Scan for the cell matching the given text and deliver its (x, y) coordinate at center. 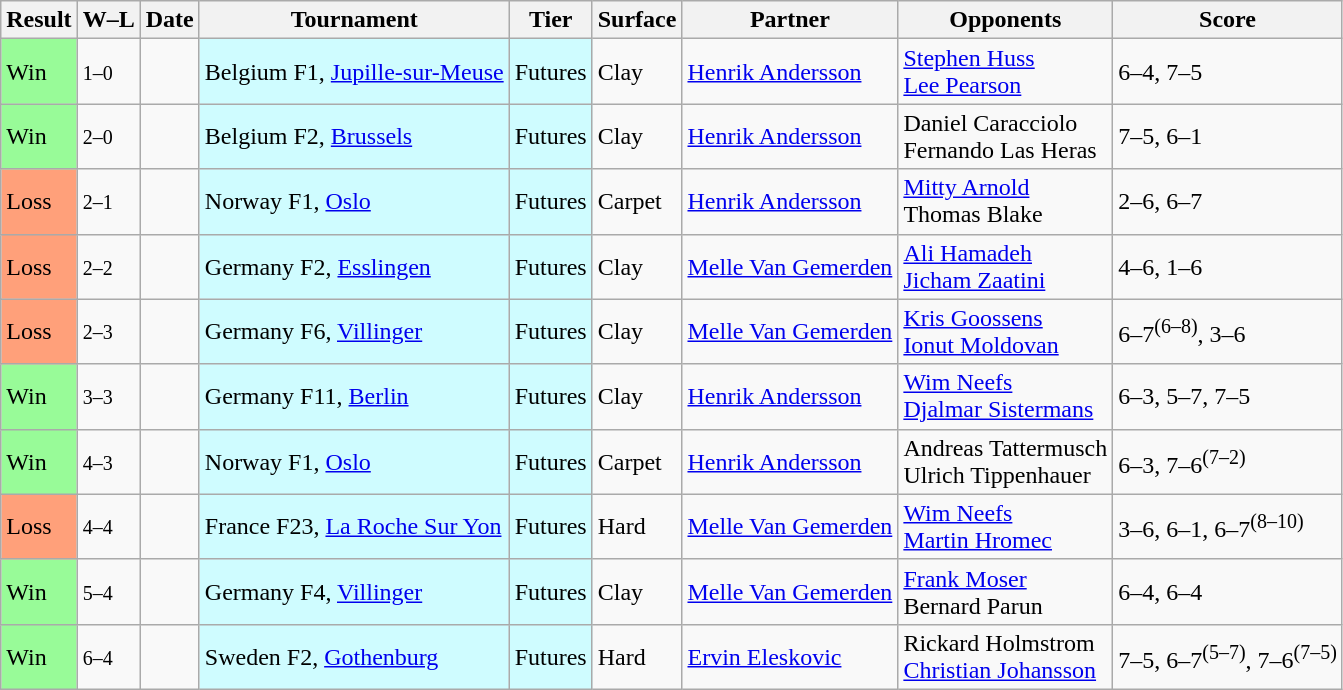
Opponents (1006, 20)
Surface (637, 20)
2–0 (108, 136)
France F23, La Roche Sur Yon (354, 526)
6–3, 7–6(7–2) (1228, 462)
Daniel Caracciolo Fernando Las Heras (1006, 136)
7–5, 6–7(5–7), 7–6(7–5) (1228, 656)
6–7(6–8), 3–6 (1228, 332)
Result (39, 20)
Belgium F1, Jupille-sur-Meuse (354, 72)
Kris Goossens Ionut Moldovan (1006, 332)
W–L (108, 20)
Mitty Arnold Thomas Blake (1006, 202)
3–6, 6–1, 6–7(8–10) (1228, 526)
Rickard Holmstrom Christian Johansson (1006, 656)
6–4, 6–4 (1228, 592)
Andreas Tattermusch Ulrich Tippenhauer (1006, 462)
4–3 (108, 462)
1–0 (108, 72)
Germany F2, Esslingen (354, 266)
Tournament (354, 20)
2–1 (108, 202)
Ervin Eleskovic (790, 656)
Wim Neefs Martin Hromec (1006, 526)
2–6, 6–7 (1228, 202)
Wim Neefs Djalmar Sistermans (1006, 396)
Germany F4, Villinger (354, 592)
6–4 (108, 656)
Date (170, 20)
Sweden F2, Gothenburg (354, 656)
Ali Hamadeh Jicham Zaatini (1006, 266)
Stephen Huss Lee Pearson (1006, 72)
Partner (790, 20)
2–3 (108, 332)
Germany F11, Berlin (354, 396)
Tier (550, 20)
7–5, 6–1 (1228, 136)
Germany F6, Villinger (354, 332)
Score (1228, 20)
2–2 (108, 266)
4–6, 1–6 (1228, 266)
Frank Moser Bernard Parun (1006, 592)
5–4 (108, 592)
3–3 (108, 396)
6–3, 5–7, 7–5 (1228, 396)
6–4, 7–5 (1228, 72)
4–4 (108, 526)
Belgium F2, Brussels (354, 136)
